Return the [X, Y] coordinate for the center point of the cell that contains the specified text.  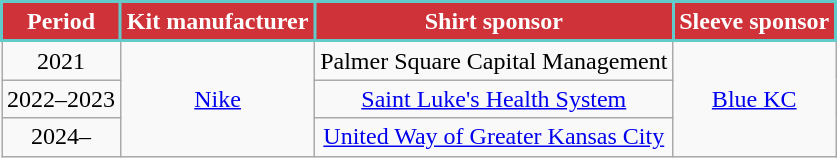
Sleeve sponsor [754, 22]
Period [62, 22]
2022–2023 [62, 99]
2024– [62, 137]
Shirt sponsor [494, 22]
Kit manufacturer [218, 22]
2021 [62, 60]
United Way of Greater Kansas City [494, 137]
Nike [218, 98]
Blue KC [754, 98]
Saint Luke's Health System [494, 99]
Palmer Square Capital Management [494, 60]
